Identify which cell holds the provided text, then report its (X, Y) central coordinate. 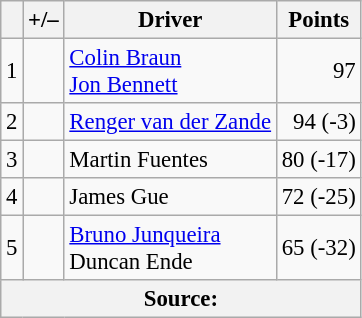
3 (12, 160)
97 (318, 72)
1 (12, 72)
72 (-25) (318, 197)
Colin Braun Jon Bennett (170, 72)
80 (-17) (318, 160)
+/– (44, 20)
94 (-3) (318, 122)
Source: (181, 299)
Martin Fuentes (170, 160)
Bruno Junqueira Duncan Ende (170, 248)
Renger van der Zande (170, 122)
Points (318, 20)
4 (12, 197)
James Gue (170, 197)
65 (-32) (318, 248)
2 (12, 122)
5 (12, 248)
Driver (170, 20)
